Find where the given text appears and provide that cell's center as [X, Y] coordinate. 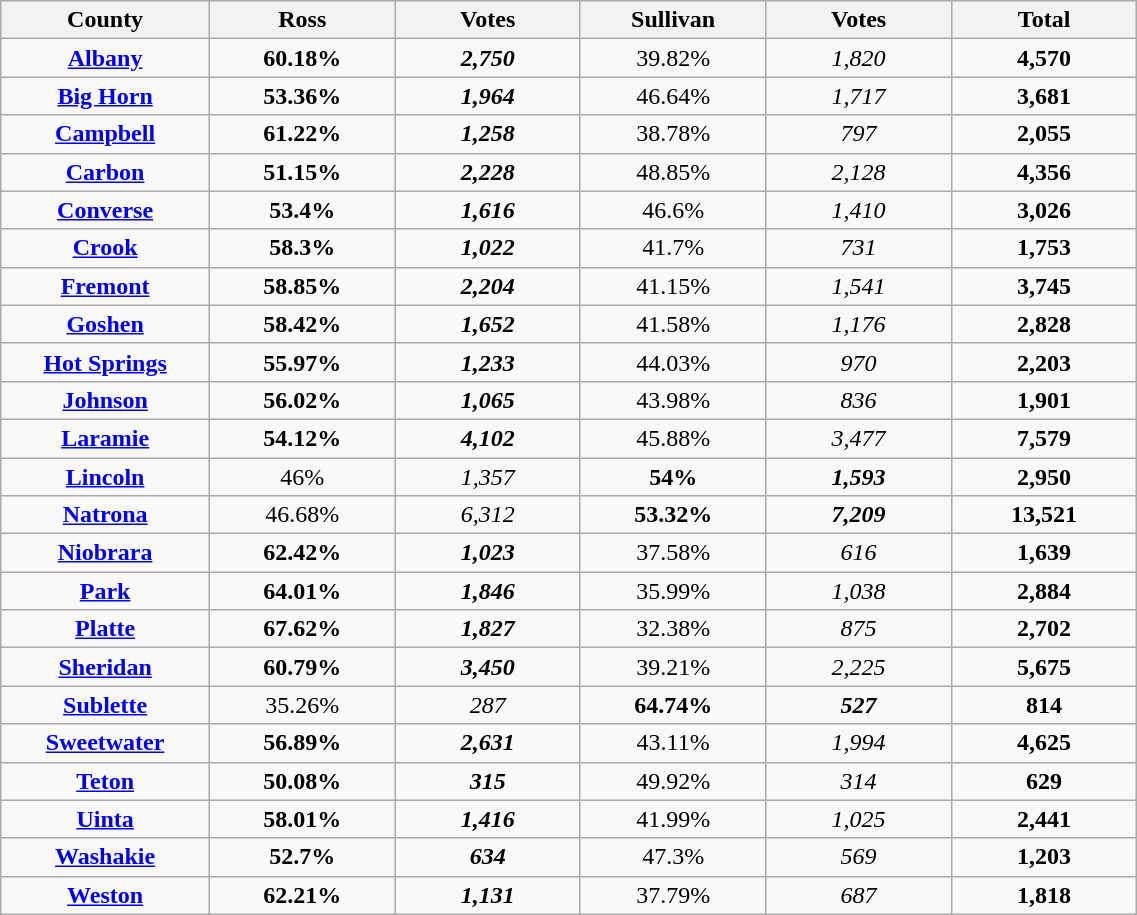
2,203 [1044, 362]
7,209 [858, 515]
54% [672, 477]
1,416 [488, 819]
2,225 [858, 667]
58.3% [302, 248]
50.08% [302, 781]
Sublette [106, 705]
1,203 [1044, 857]
Sheridan [106, 667]
3,450 [488, 667]
1,065 [488, 400]
Big Horn [106, 96]
48.85% [672, 172]
Campbell [106, 134]
35.99% [672, 591]
County [106, 20]
4,356 [1044, 172]
1,410 [858, 210]
1,901 [1044, 400]
2,055 [1044, 134]
Platte [106, 629]
814 [1044, 705]
2,750 [488, 58]
61.22% [302, 134]
836 [858, 400]
875 [858, 629]
1,827 [488, 629]
287 [488, 705]
46.6% [672, 210]
1,717 [858, 96]
13,521 [1044, 515]
38.78% [672, 134]
1,038 [858, 591]
Teton [106, 781]
32.38% [672, 629]
527 [858, 705]
616 [858, 553]
Niobrara [106, 553]
46% [302, 477]
Total [1044, 20]
Natrona [106, 515]
53.32% [672, 515]
43.98% [672, 400]
58.85% [302, 286]
634 [488, 857]
Goshen [106, 324]
Weston [106, 895]
Ross [302, 20]
2,884 [1044, 591]
7,579 [1044, 438]
64.74% [672, 705]
37.79% [672, 895]
1,593 [858, 477]
Laramie [106, 438]
3,681 [1044, 96]
Park [106, 591]
2,204 [488, 286]
Johnson [106, 400]
1,023 [488, 553]
44.03% [672, 362]
37.58% [672, 553]
1,541 [858, 286]
60.79% [302, 667]
1,233 [488, 362]
315 [488, 781]
Converse [106, 210]
62.21% [302, 895]
Carbon [106, 172]
1,131 [488, 895]
1,022 [488, 248]
58.42% [302, 324]
52.7% [302, 857]
54.12% [302, 438]
1,639 [1044, 553]
1,753 [1044, 248]
Hot Springs [106, 362]
2,441 [1044, 819]
49.92% [672, 781]
1,846 [488, 591]
687 [858, 895]
1,258 [488, 134]
41.15% [672, 286]
35.26% [302, 705]
53.4% [302, 210]
41.7% [672, 248]
970 [858, 362]
58.01% [302, 819]
Crook [106, 248]
56.02% [302, 400]
4,102 [488, 438]
3,026 [1044, 210]
629 [1044, 781]
Lincoln [106, 477]
2,631 [488, 743]
4,625 [1044, 743]
62.42% [302, 553]
Sweetwater [106, 743]
6,312 [488, 515]
41.99% [672, 819]
53.36% [302, 96]
67.62% [302, 629]
47.3% [672, 857]
64.01% [302, 591]
55.97% [302, 362]
1,357 [488, 477]
Uinta [106, 819]
41.58% [672, 324]
2,128 [858, 172]
43.11% [672, 743]
314 [858, 781]
1,652 [488, 324]
56.89% [302, 743]
1,176 [858, 324]
797 [858, 134]
2,828 [1044, 324]
1,025 [858, 819]
1,994 [858, 743]
1,964 [488, 96]
Sullivan [672, 20]
39.21% [672, 667]
Washakie [106, 857]
3,477 [858, 438]
2,228 [488, 172]
Fremont [106, 286]
46.64% [672, 96]
2,702 [1044, 629]
1,818 [1044, 895]
1,820 [858, 58]
1,616 [488, 210]
60.18% [302, 58]
731 [858, 248]
2,950 [1044, 477]
Albany [106, 58]
39.82% [672, 58]
46.68% [302, 515]
3,745 [1044, 286]
51.15% [302, 172]
4,570 [1044, 58]
569 [858, 857]
5,675 [1044, 667]
45.88% [672, 438]
